For the text-containing cell, return its midpoint in [X, Y] coordinate format. 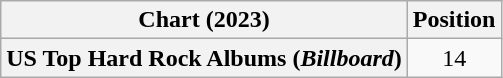
Chart (2023) [204, 20]
14 [454, 58]
Position [454, 20]
US Top Hard Rock Albums (Billboard) [204, 58]
